Search for the cell housing the specified text and yield its [X, Y] center coordinate. 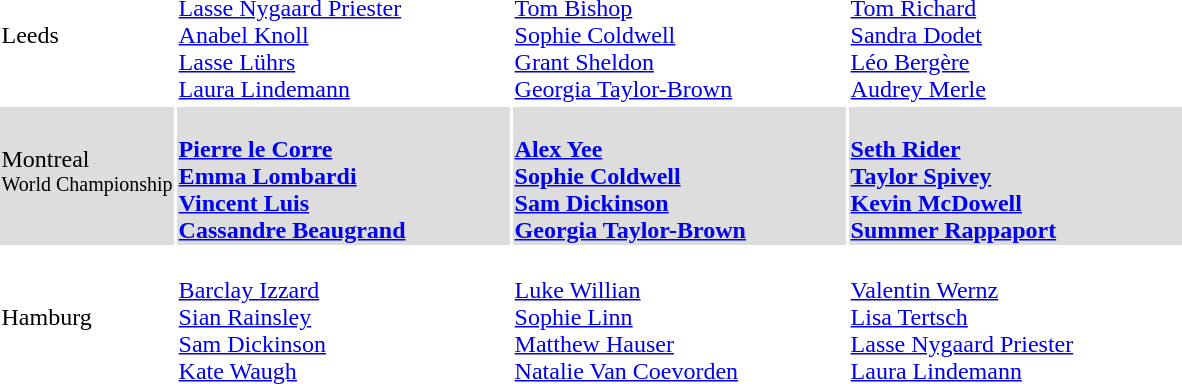
Seth RiderTaylor SpiveyKevin McDowellSummer Rappaport [1016, 176]
Pierre le CorreEmma LombardiVincent LuisCassandre Beaugrand [344, 176]
MontrealWorld Championship [87, 176]
Alex YeeSophie ColdwellSam DickinsonGeorgia Taylor-Brown [680, 176]
